Scan for the cell matching the given text and deliver its [X, Y] coordinate at center. 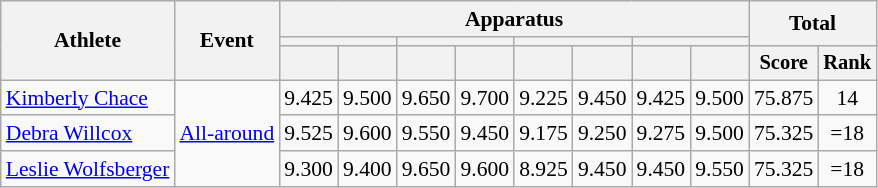
Debra Willcox [88, 134]
Event [226, 40]
9.225 [544, 98]
9.525 [308, 134]
Score [784, 63]
Kimberly Chace [88, 98]
Rank [847, 63]
8.925 [544, 169]
9.275 [662, 134]
9.400 [368, 169]
14 [847, 98]
All-around [226, 134]
9.300 [308, 169]
9.175 [544, 134]
75.875 [784, 98]
Athlete [88, 40]
Total [812, 24]
9.700 [484, 98]
Leslie Wolfsberger [88, 169]
Apparatus [514, 19]
9.250 [602, 134]
